Search for the cell housing the specified text and yield its [x, y] center coordinate. 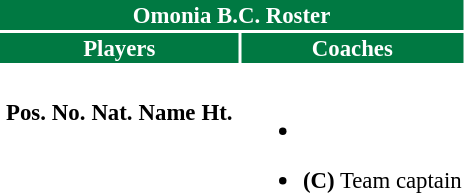
Νο. [68, 113]
Omonia B.C. Roster [232, 15]
Coaches [353, 48]
Ht. [217, 113]
Name [167, 113]
Nat. [112, 113]
Pos. [26, 113]
Players [119, 48]
